Extract the (x, y) coordinate from the center of the cell holding the provided text.  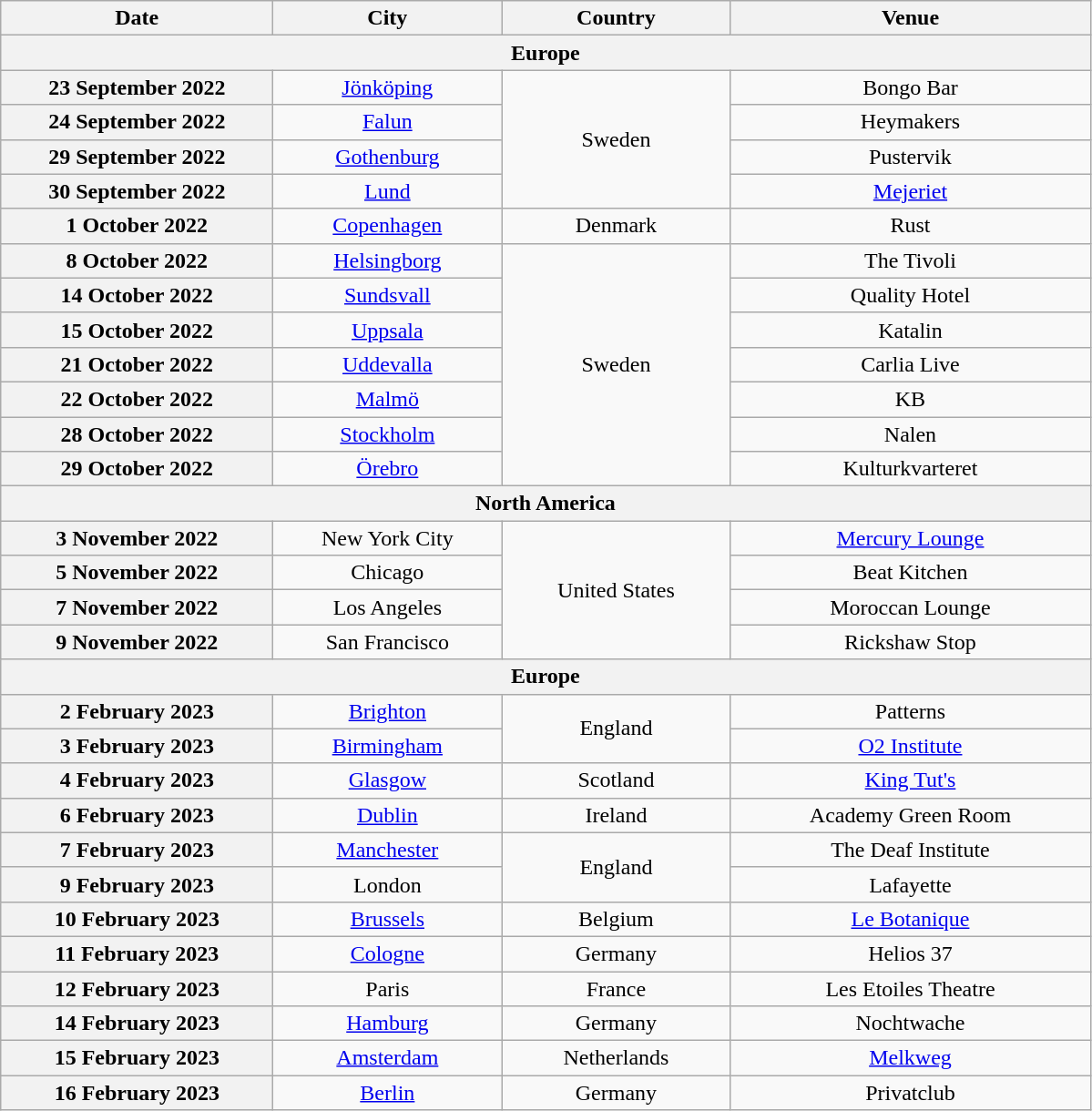
Belgium (616, 919)
14 October 2022 (137, 295)
2 February 2023 (137, 711)
Les Etoiles Theatre (911, 988)
Helios 37 (911, 953)
14 February 2023 (137, 1024)
24 September 2022 (137, 122)
Le Botanique (911, 919)
New York City (388, 538)
15 February 2023 (137, 1058)
London (388, 884)
Copenhagen (388, 226)
Quality Hotel (911, 295)
Chicago (388, 573)
9 February 2023 (137, 884)
Helsingborg (388, 260)
Lafayette (911, 884)
15 October 2022 (137, 330)
Gothenburg (388, 157)
Lund (388, 191)
23 September 2022 (137, 87)
7 February 2023 (137, 850)
Kulturkvarteret (911, 469)
Uppsala (388, 330)
Glasgow (388, 780)
O2 Institute (911, 746)
Carlia Live (911, 364)
Katalin (911, 330)
Örebro (388, 469)
8 October 2022 (137, 260)
Beat Kitchen (911, 573)
Ireland (616, 815)
Sundsvall (388, 295)
Patterns (911, 711)
11 February 2023 (137, 953)
Uddevalla (388, 364)
Berlin (388, 1093)
Netherlands (616, 1058)
The Deaf Institute (911, 850)
Date (137, 18)
The Tivoli (911, 260)
Melkweg (911, 1058)
30 September 2022 (137, 191)
France (616, 988)
Mercury Lounge (911, 538)
Birmingham (388, 746)
Pustervik (911, 157)
Heymakers (911, 122)
King Tut's (911, 780)
San Francisco (388, 642)
3 February 2023 (137, 746)
Nalen (911, 434)
22 October 2022 (137, 399)
Rust (911, 226)
Scotland (616, 780)
28 October 2022 (137, 434)
KB (911, 399)
Country (616, 18)
4 February 2023 (137, 780)
Venue (911, 18)
Rickshaw Stop (911, 642)
City (388, 18)
Academy Green Room (911, 815)
United States (616, 590)
Nochtwache (911, 1024)
5 November 2022 (137, 573)
9 November 2022 (137, 642)
Dublin (388, 815)
Stockholm (388, 434)
Los Angeles (388, 607)
12 February 2023 (137, 988)
29 September 2022 (137, 157)
16 February 2023 (137, 1093)
Moroccan Lounge (911, 607)
Denmark (616, 226)
Mejeriet (911, 191)
Paris (388, 988)
Brussels (388, 919)
Cologne (388, 953)
Manchester (388, 850)
Brighton (388, 711)
Jönköping (388, 87)
1 October 2022 (137, 226)
Privatclub (911, 1093)
North America (546, 504)
Amsterdam (388, 1058)
7 November 2022 (137, 607)
3 November 2022 (137, 538)
21 October 2022 (137, 364)
Falun (388, 122)
Malmö (388, 399)
Bongo Bar (911, 87)
10 February 2023 (137, 919)
Hamburg (388, 1024)
29 October 2022 (137, 469)
6 February 2023 (137, 815)
